From the cell containing the given text, extract its center point as [x, y] coordinate. 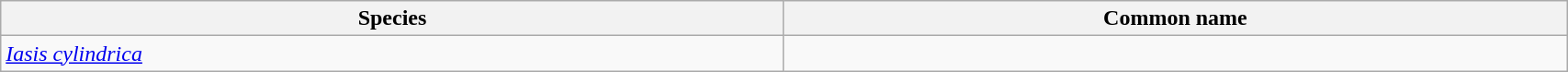
Common name [1175, 18]
Iasis cylindrica [392, 54]
Species [392, 18]
